Scan for the cell matching the given text and deliver its [x, y] coordinate at center. 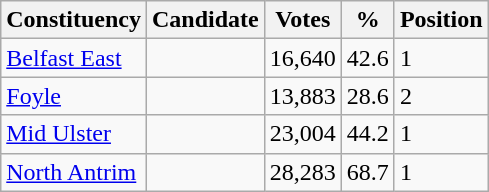
68.7 [368, 172]
Belfast East [74, 58]
28,283 [302, 172]
16,640 [302, 58]
Mid Ulster [74, 134]
Foyle [74, 96]
Constituency [74, 20]
North Antrim [74, 172]
% [368, 20]
13,883 [302, 96]
28.6 [368, 96]
2 [441, 96]
Candidate [205, 20]
23,004 [302, 134]
Votes [302, 20]
42.6 [368, 58]
Position [441, 20]
44.2 [368, 134]
